Capture the cell that displays the provided text and extract its [x, y] central coordinate. 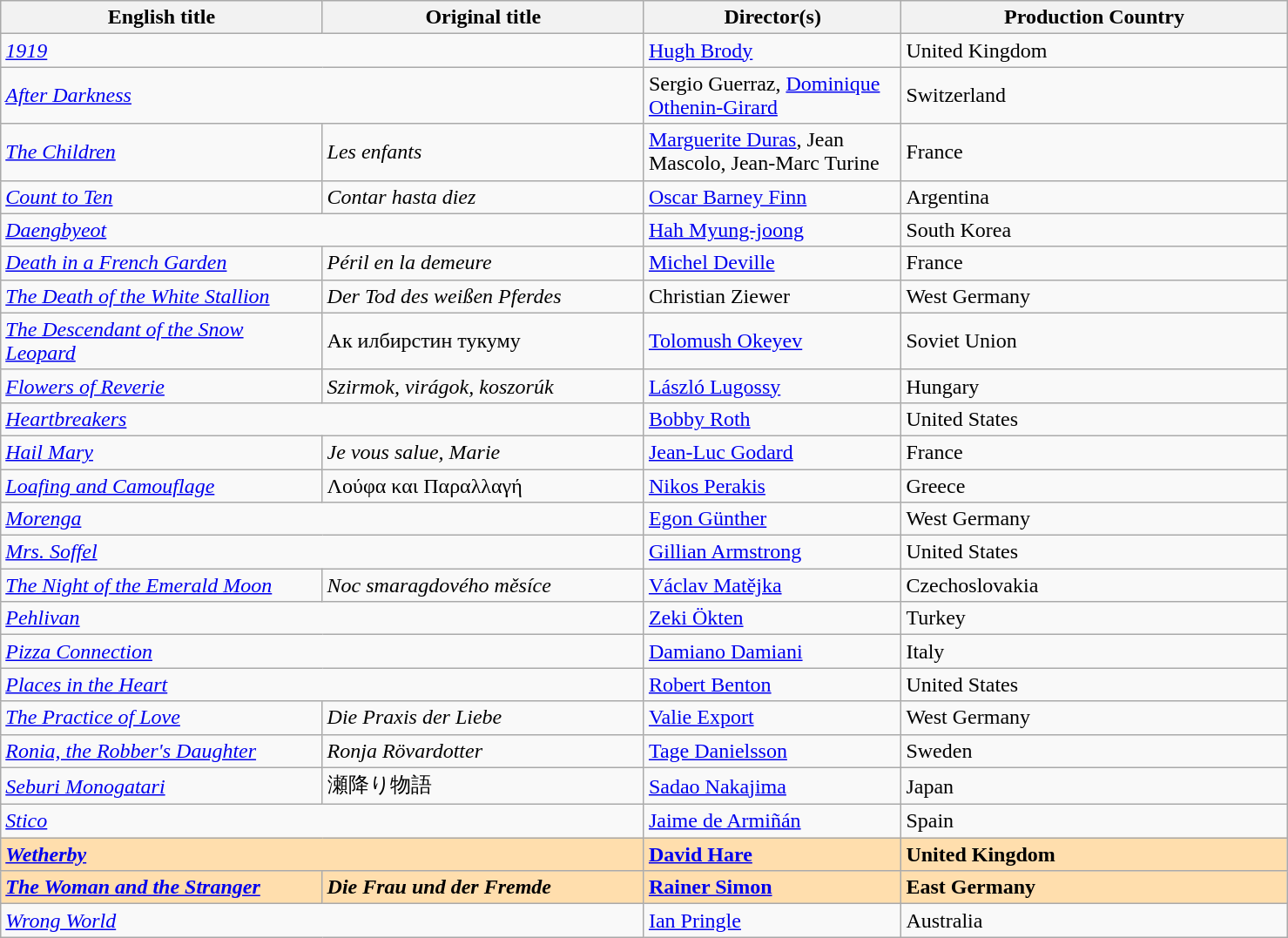
Ronja Rövardotter [482, 751]
Production Country [1094, 17]
East Germany [1094, 887]
Flowers of Reverie [162, 386]
After Darkness [322, 96]
Christian Ziewer [772, 296]
The Descendant of the Snow Leopard [162, 341]
Sergio Guerraz, Dominique Othenin-Girard [772, 96]
South Korea [1094, 230]
Argentina [1094, 197]
Pehlivan [322, 618]
Les enfants [482, 152]
László Lugossy [772, 386]
Ак илбирстин тукуму [482, 341]
Jaime de Armiñán [772, 821]
Tage Danielsson [772, 751]
Loafing and Camouflage [162, 485]
Ian Pringle [772, 921]
The Night of the Emerald Moon [162, 585]
Japan [1094, 786]
Gillian Armstrong [772, 552]
Italy [1094, 651]
瀬降り物語 [482, 786]
Bobby Roth [772, 419]
Turkey [1094, 618]
Ronia, the Robber's Daughter [162, 751]
Hah Myung-joong [772, 230]
Spain [1094, 821]
1919 [322, 51]
Zeki Ökten [772, 618]
David Hare [772, 854]
Mrs. Soffel [322, 552]
Péril en la demeure [482, 263]
Damiano Damiani [772, 651]
The Children [162, 152]
Václav Matějka [772, 585]
Original title [482, 17]
Heartbreakers [322, 419]
Oscar Barney Finn [772, 197]
Noc smaragdového měsíce [482, 585]
Pizza Connection [322, 651]
Sweden [1094, 751]
Daengbyeot [322, 230]
Wrong World [322, 921]
Seburi Monogatari [162, 786]
Hail Mary [162, 452]
Hugh Brody [772, 51]
Sadao Nakajima [772, 786]
Death in a French Garden [162, 263]
Szirmok, virágok, koszorúk [482, 386]
Soviet Union [1094, 341]
Marguerite Duras, Jean Mascolo, Jean-Marc Turine [772, 152]
Michel Deville [772, 263]
Stico [322, 821]
Die Frau und der Fremde [482, 887]
Λούφα και Παραλλαγή [482, 485]
The Death of the White Stallion [162, 296]
Jean-Luc Godard [772, 452]
Der Tod des weißen Pferdes [482, 296]
English title [162, 17]
Die Praxis der Liebe [482, 718]
Je vous salue, Marie [482, 452]
Czechoslovakia [1094, 585]
Hungary [1094, 386]
Greece [1094, 485]
Switzerland [1094, 96]
Places in the Heart [322, 685]
Morenga [322, 519]
Egon Günther [772, 519]
The Woman and the Stranger [162, 887]
Robert Benton [772, 685]
Count to Ten [162, 197]
Contar hasta diez [482, 197]
Nikos Perakis [772, 485]
Tolomush Okeyev [772, 341]
Director(s) [772, 17]
The Practice of Love [162, 718]
Rainer Simon [772, 887]
Valie Export [772, 718]
Wetherby [322, 854]
Australia [1094, 921]
